Pinpoint the cell where the given text exists, returning its [x, y] midpoint coordinate. 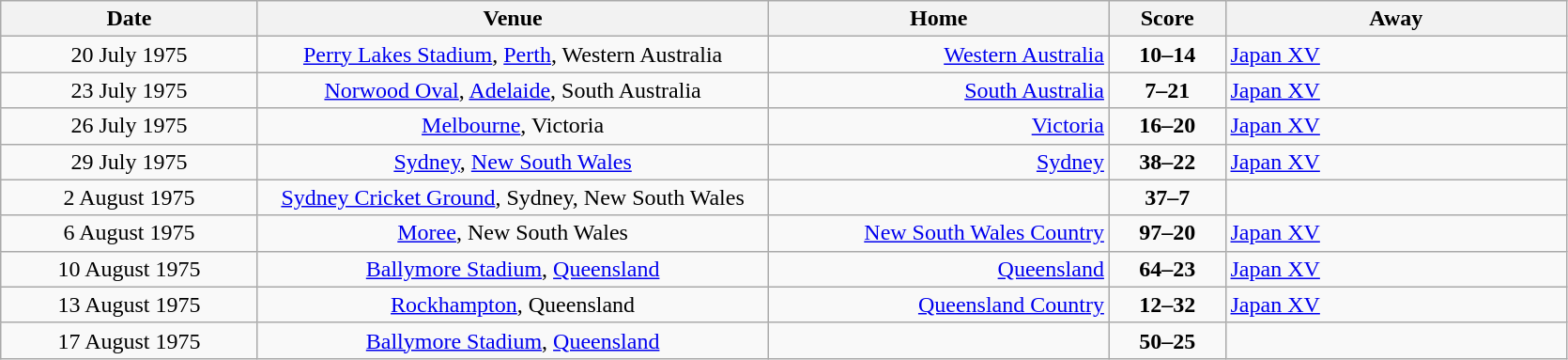
Norwood Oval, Adelaide, South Australia [513, 90]
29 July 1975 [130, 162]
64–23 [1167, 269]
Sydney Cricket Ground, Sydney, New South Wales [513, 197]
South Australia [939, 90]
6 August 1975 [130, 233]
20 July 1975 [130, 55]
New South Wales Country [939, 233]
10–14 [1167, 55]
17 August 1975 [130, 340]
Venue [513, 19]
Score [1167, 19]
Queensland Country [939, 305]
97–20 [1167, 233]
Away [1396, 19]
26 July 1975 [130, 126]
37–7 [1167, 197]
2 August 1975 [130, 197]
23 July 1975 [130, 90]
16–20 [1167, 126]
Sydney, New South Wales [513, 162]
38–22 [1167, 162]
50–25 [1167, 340]
7–21 [1167, 90]
Sydney [939, 162]
Home [939, 19]
Moree, New South Wales [513, 233]
10 August 1975 [130, 269]
Rockhampton, Queensland [513, 305]
12–32 [1167, 305]
Perry Lakes Stadium, Perth, Western Australia [513, 55]
Victoria [939, 126]
Date [130, 19]
13 August 1975 [130, 305]
Melbourne, Victoria [513, 126]
Queensland [939, 269]
Western Australia [939, 55]
